Provide the (X, Y) coordinate of the cell's center where the given text is located.  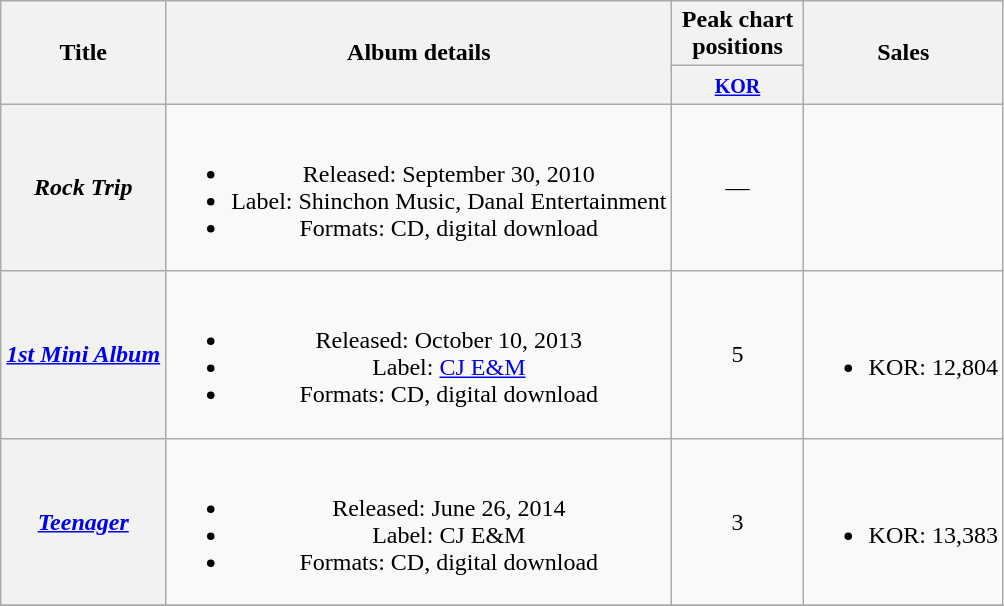
Title (84, 52)
KOR (738, 85)
3 (738, 522)
Rock Trip (84, 188)
Sales (903, 52)
Album details (419, 52)
Released: June 26, 2014Label: CJ E&MFormats: CD, digital download (419, 522)
— (738, 188)
5 (738, 354)
Released: October 10, 2013Label: CJ E&MFormats: CD, digital download (419, 354)
Peak chart positions (738, 34)
KOR: 13,383 (903, 522)
KOR: 12,804 (903, 354)
Released: September 30, 2010Label: Shinchon Music, Danal EntertainmentFormats: CD, digital download (419, 188)
1st Mini Album (84, 354)
Teenager (84, 522)
